Locate the cell with the specified text and output its (X, Y) center coordinate. 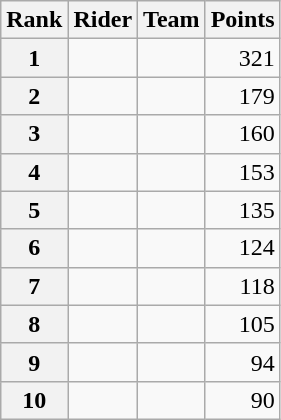
179 (242, 96)
4 (34, 172)
118 (242, 286)
153 (242, 172)
10 (34, 400)
124 (242, 248)
7 (34, 286)
5 (34, 210)
Rank (34, 20)
321 (242, 58)
105 (242, 324)
1 (34, 58)
9 (34, 362)
3 (34, 134)
8 (34, 324)
160 (242, 134)
6 (34, 248)
135 (242, 210)
2 (34, 96)
94 (242, 362)
Rider (103, 20)
Team (172, 20)
90 (242, 400)
Points (242, 20)
